Search for the cell housing the specified text and yield its [x, y] center coordinate. 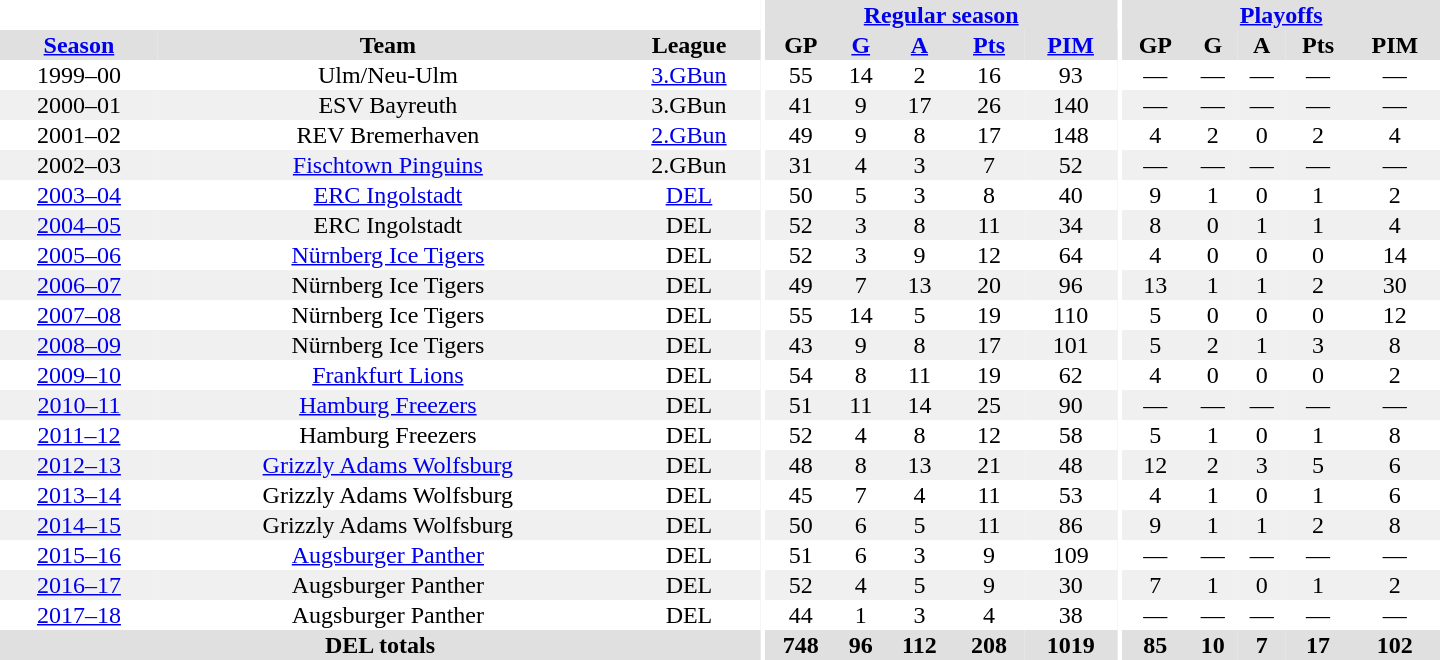
Frankfurt Lions [388, 375]
54 [800, 375]
208 [990, 645]
2014–15 [79, 525]
League [689, 45]
748 [800, 645]
2013–14 [79, 495]
2016–17 [79, 585]
45 [800, 495]
43 [800, 345]
34 [1070, 225]
2003–04 [79, 195]
25 [990, 405]
2015–16 [79, 555]
102 [1395, 645]
109 [1070, 555]
31 [800, 165]
44 [800, 615]
2017–18 [79, 615]
Ulm/Neu-Ulm [388, 75]
2012–13 [79, 465]
86 [1070, 525]
41 [800, 105]
1999–00 [79, 75]
85 [1155, 645]
ESV Bayreuth [388, 105]
40 [1070, 195]
93 [1070, 75]
26 [990, 105]
2010–11 [79, 405]
38 [1070, 615]
Playoffs [1281, 15]
20 [990, 285]
53 [1070, 495]
90 [1070, 405]
DEL totals [380, 645]
2011–12 [79, 435]
2007–08 [79, 315]
112 [919, 645]
64 [1070, 255]
58 [1070, 435]
21 [990, 465]
1019 [1070, 645]
148 [1070, 135]
Regular season [940, 15]
2008–09 [79, 345]
2001–02 [79, 135]
2004–05 [79, 225]
REV Bremerhaven [388, 135]
62 [1070, 375]
Season [79, 45]
2002–03 [79, 165]
101 [1070, 345]
Fischtown Pinguins [388, 165]
10 [1212, 645]
Team [388, 45]
2005–06 [79, 255]
110 [1070, 315]
2006–07 [79, 285]
2009–10 [79, 375]
140 [1070, 105]
2000–01 [79, 105]
16 [990, 75]
